Capture the cell that displays the provided text and extract its [x, y] central coordinate. 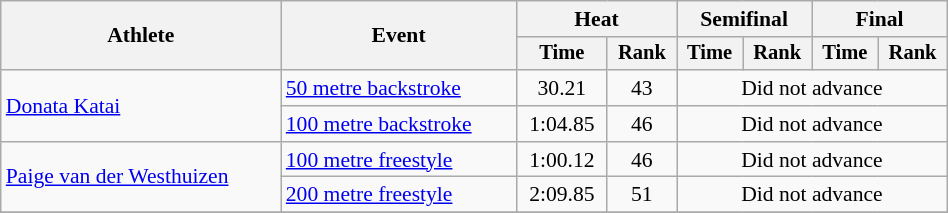
2:09.85 [562, 195]
Athlete [141, 36]
30.21 [562, 88]
50 metre backstroke [399, 88]
1:04.85 [562, 124]
Paige van der Westhuizen [141, 178]
100 metre backstroke [399, 124]
100 metre freestyle [399, 160]
Final [880, 19]
200 metre freestyle [399, 195]
Semifinal [744, 19]
1:00.12 [562, 160]
Donata Katai [141, 106]
Heat [596, 19]
43 [642, 88]
Event [399, 36]
51 [642, 195]
